Pinpoint the cell where the given text exists, returning its [X, Y] midpoint coordinate. 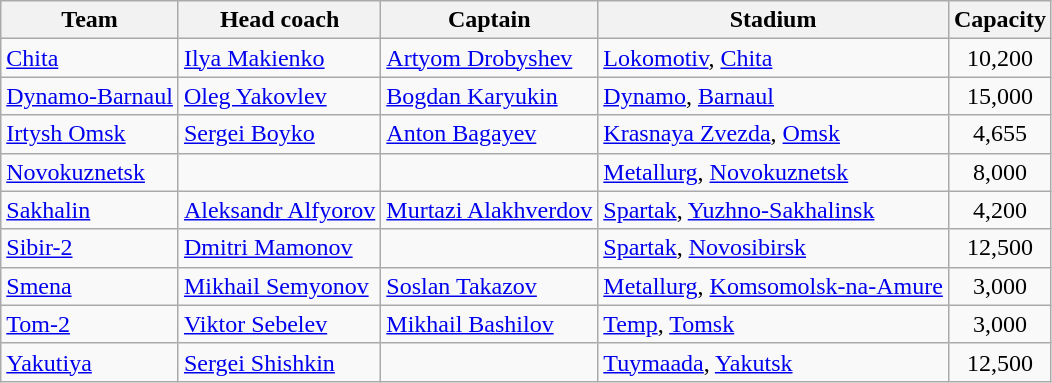
Dynamo-Barnaul [90, 96]
Team [90, 20]
Mikhail Bashilov [490, 324]
Mikhail Semyonov [279, 286]
Sergei Boyko [279, 134]
Ilya Makienko [279, 58]
Spartak, Novosibirsk [774, 248]
4,655 [1000, 134]
Krasnaya Zvezda, Omsk [774, 134]
Viktor Sebelev [279, 324]
Capacity [1000, 20]
Sibir-2 [90, 248]
Spartak, Yuzhno-Sakhalinsk [774, 210]
Aleksandr Alfyorov [279, 210]
Novokuznetsk [90, 172]
Bogdan Karyukin [490, 96]
Sergei Shishkin [279, 362]
Murtazi Alakhverdov [490, 210]
Tom-2 [90, 324]
Yakutiya [90, 362]
Dmitri Mamonov [279, 248]
Stadium [774, 20]
Anton Bagayev [490, 134]
Smena [90, 286]
Oleg Yakovlev [279, 96]
8,000 [1000, 172]
10,200 [1000, 58]
Head coach [279, 20]
Dynamo, Barnaul [774, 96]
Sakhalin [90, 210]
4,200 [1000, 210]
Captain [490, 20]
Artyom Drobyshev [490, 58]
Tuymaada, Yakutsk [774, 362]
Soslan Takazov [490, 286]
Metallurg, Novokuznetsk [774, 172]
Lokomotiv, Chita [774, 58]
Temp, Tomsk [774, 324]
Metallurg, Komsomolsk-na-Amure [774, 286]
Irtysh Omsk [90, 134]
Chita [90, 58]
15,000 [1000, 96]
